Identify which cell holds the provided text, then report its (X, Y) central coordinate. 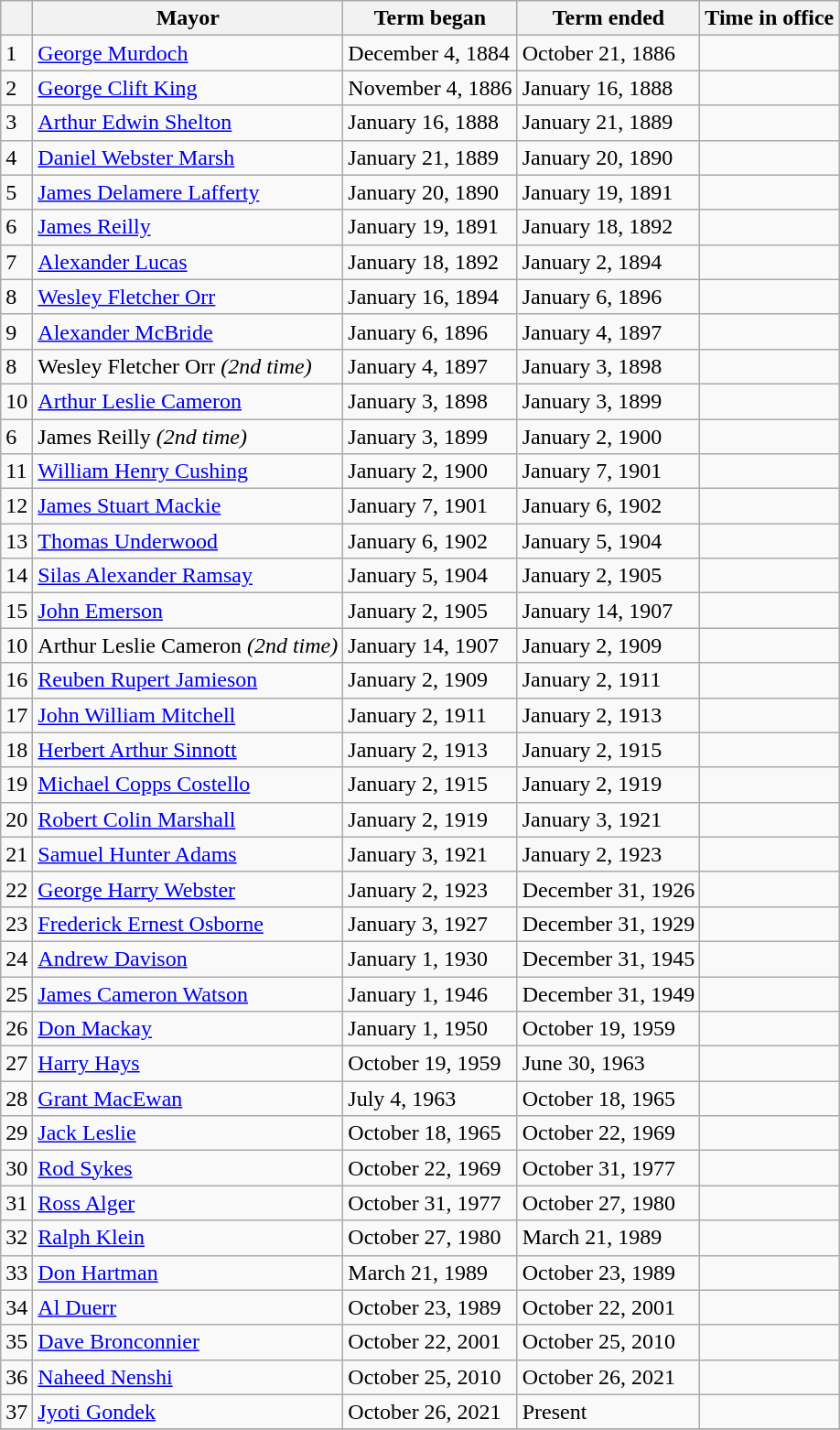
January 1, 1930 (430, 959)
28 (16, 1099)
December 31, 1949 (608, 993)
December 31, 1926 (608, 889)
October 21, 1886 (608, 53)
25 (16, 993)
Dave Bronconnier (188, 1342)
Time in office (770, 18)
20 (16, 819)
14 (16, 576)
Alexander McBride (188, 331)
Mayor (188, 18)
29 (16, 1133)
16 (16, 680)
13 (16, 541)
Michael Copps Costello (188, 785)
1 (16, 53)
24 (16, 959)
Jack Leslie (188, 1133)
34 (16, 1307)
Silas Alexander Ramsay (188, 576)
30 (16, 1168)
June 30, 1963 (608, 1064)
January 16, 1894 (430, 297)
31 (16, 1203)
December 31, 1929 (608, 924)
James Reilly (2nd time) (188, 437)
Daniel Webster Marsh (188, 157)
Naheed Nenshi (188, 1377)
William Henry Cushing (188, 471)
Samuel Hunter Adams (188, 854)
9 (16, 331)
Don Hartman (188, 1273)
3 (16, 123)
Arthur Leslie Cameron (188, 401)
James Cameron Watson (188, 993)
January 1, 1950 (430, 1029)
Frederick Ernest Osborne (188, 924)
Don Mackay (188, 1029)
Alexander Lucas (188, 262)
George Clift King (188, 88)
Thomas Underwood (188, 541)
5 (16, 192)
John Emerson (188, 611)
Harry Hays (188, 1064)
December 4, 1884 (430, 53)
Term ended (608, 18)
Robert Colin Marshall (188, 819)
27 (16, 1064)
37 (16, 1412)
7 (16, 262)
Rod Sykes (188, 1168)
Present (608, 1412)
32 (16, 1238)
January 2, 1894 (608, 262)
Ross Alger (188, 1203)
George Harry Webster (188, 889)
Al Duerr (188, 1307)
18 (16, 750)
4 (16, 157)
November 4, 1886 (430, 88)
Arthur Leslie Cameron (2nd time) (188, 645)
James Reilly (188, 227)
11 (16, 471)
21 (16, 854)
36 (16, 1377)
Grant MacEwan (188, 1099)
John William Mitchell (188, 715)
Arthur Edwin Shelton (188, 123)
James Delamere Lafferty (188, 192)
January 3, 1927 (430, 924)
22 (16, 889)
Wesley Fletcher Orr (2nd time) (188, 366)
12 (16, 506)
Herbert Arthur Sinnott (188, 750)
15 (16, 611)
December 31, 1945 (608, 959)
July 4, 1963 (430, 1099)
James Stuart Mackie (188, 506)
2 (16, 88)
19 (16, 785)
George Murdoch (188, 53)
January 1, 1946 (430, 993)
35 (16, 1342)
Term began (430, 18)
Reuben Rupert Jamieson (188, 680)
Wesley Fletcher Orr (188, 297)
17 (16, 715)
Jyoti Gondek (188, 1412)
33 (16, 1273)
Ralph Klein (188, 1238)
26 (16, 1029)
23 (16, 924)
Andrew Davison (188, 959)
